Determine the [x, y] coordinate at the center of the cell enclosing the given text.  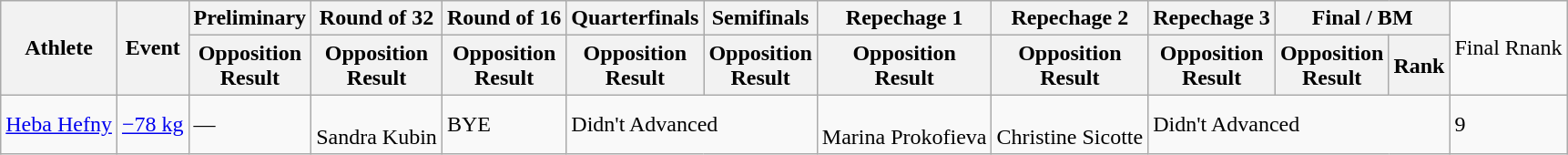
Quarterfinals [636, 18]
Semifinals [760, 18]
9 [1508, 124]
Final Rnank [1508, 47]
Event [153, 47]
Preliminary [249, 18]
Christine Sicotte [1070, 124]
Repechage 2 [1070, 18]
Round of 16 [504, 18]
Round of 32 [377, 18]
Sandra Kubin [377, 124]
— [249, 124]
Heba Hefny [59, 124]
Repechage 1 [904, 18]
Final / BM [1362, 18]
Athlete [59, 47]
Marina Prokofieva [904, 124]
Repechage 3 [1212, 18]
Rank [1419, 66]
BYE [504, 124]
−78 kg [153, 124]
